From the cell containing the given text, extract its center point as [X, Y] coordinate. 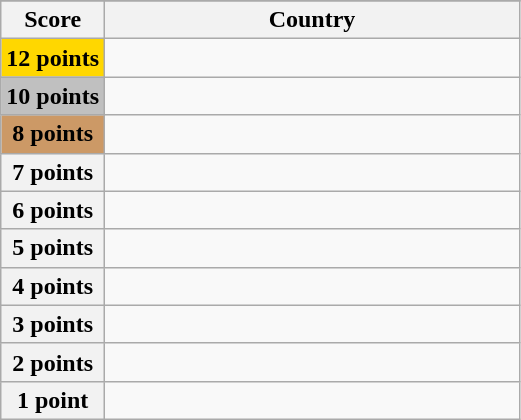
2 points [53, 362]
Score [53, 20]
4 points [53, 286]
12 points [53, 58]
1 point [53, 400]
7 points [53, 172]
5 points [53, 248]
6 points [53, 210]
10 points [53, 96]
Country [312, 20]
8 points [53, 134]
3 points [53, 324]
